Detect which cell encompasses the target text, then output its (x, y) center coordinate. 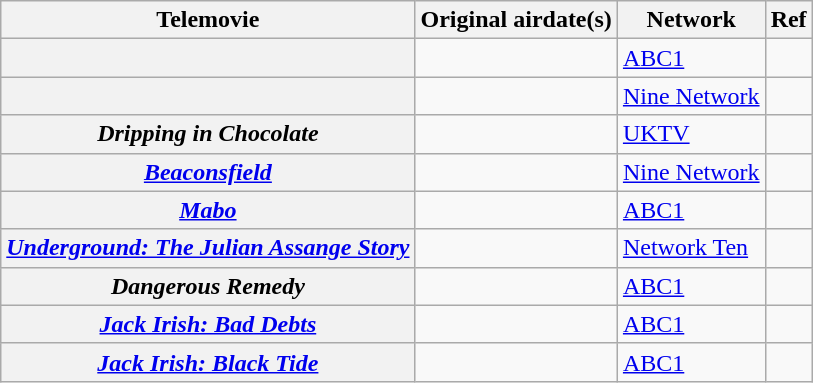
Ref (788, 20)
Telemovie (208, 20)
Network Ten (691, 248)
Jack Irish: Bad Debts (208, 324)
Network (691, 20)
UKTV (691, 134)
Mabo (208, 210)
Beaconsfield (208, 172)
Jack Irish: Black Tide (208, 362)
Dangerous Remedy (208, 286)
Original airdate(s) (516, 20)
Dripping in Chocolate (208, 134)
Underground: The Julian Assange Story (208, 248)
